Pinpoint the cell where the given text exists, returning its (x, y) midpoint coordinate. 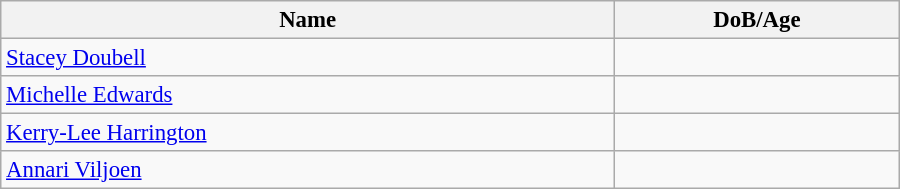
DoB/Age (758, 20)
Name (308, 20)
Annari Viljoen (308, 170)
Stacey Doubell (308, 58)
Kerry-Lee Harrington (308, 133)
Michelle Edwards (308, 95)
